Detect which cell encompasses the target text, then output its [X, Y] center coordinate. 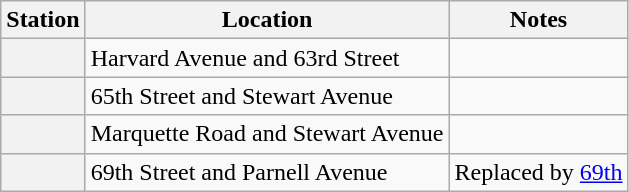
69th Street and Parnell Avenue [267, 172]
Harvard Avenue and 63rd Street [267, 58]
Station [43, 20]
Replaced by 69th [538, 172]
Marquette Road and Stewart Avenue [267, 134]
Location [267, 20]
65th Street and Stewart Avenue [267, 96]
Notes [538, 20]
